Search for the cell housing the specified text and yield its (X, Y) center coordinate. 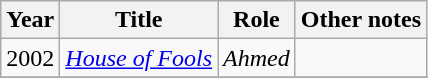
Role (257, 20)
Other notes (360, 20)
Title (139, 20)
Year (30, 20)
2002 (30, 58)
House of Fools (139, 58)
Ahmed (257, 58)
